Capture the cell that displays the provided text and extract its [X, Y] central coordinate. 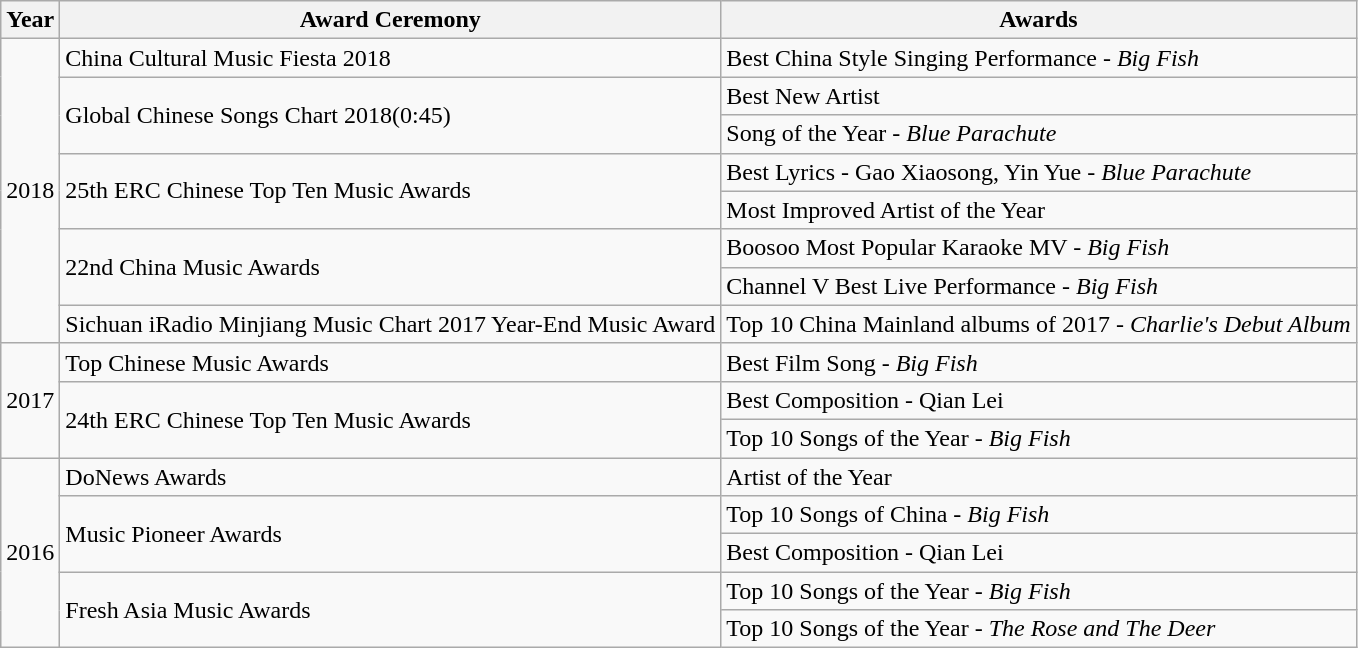
Award Ceremony [390, 20]
Best Lyrics - Gao Xiaosong, Yin Yue - Blue Parachute [1038, 172]
Artist of the Year [1038, 477]
Best Film Song - Big Fish [1038, 362]
DoNews Awards [390, 477]
Top Chinese Music Awards [390, 362]
Most Improved Artist of the Year [1038, 210]
2018 [30, 191]
Awards [1038, 20]
China Cultural Music Fiesta 2018 [390, 58]
25th ERC Chinese Top Ten Music Awards [390, 191]
Top 10 Songs of the Year - The Rose and The Deer [1038, 629]
Sichuan iRadio Minjiang Music Chart 2017 Year-End Music Award [390, 324]
Best China Style Singing Performance - Big Fish [1038, 58]
2017 [30, 400]
Year [30, 20]
Music Pioneer Awards [390, 534]
24th ERC Chinese Top Ten Music Awards [390, 419]
Song of the Year - Blue Parachute [1038, 134]
2016 [30, 553]
Fresh Asia Music Awards [390, 610]
Boosoo Most Popular Karaoke MV - Big Fish [1038, 248]
Channel V Best Live Performance - Big Fish [1038, 286]
22nd China Music Awards [390, 267]
Best New Artist [1038, 96]
Global Chinese Songs Chart 2018(0:45) [390, 115]
Top 10 Songs of China - Big Fish [1038, 515]
Top 10 China Mainland albums of 2017 - Charlie's Debut Album [1038, 324]
